Find where the given text appears and provide that cell's center as [X, Y] coordinate. 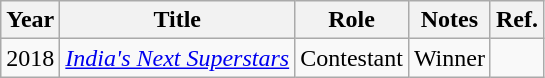
Winner [449, 58]
Year [30, 20]
Contestant [352, 58]
Notes [449, 20]
Role [352, 20]
2018 [30, 58]
Title [178, 20]
Ref. [516, 20]
India's Next Superstars [178, 58]
